From the cell containing the given text, extract its center point as [x, y] coordinate. 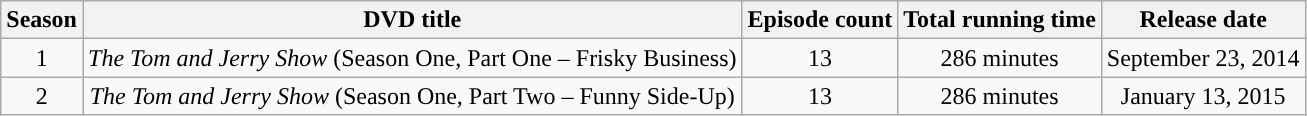
Season [42, 20]
Episode count [820, 20]
The Tom and Jerry Show (Season One, Part Two – Funny Side-Up) [412, 96]
January 13, 2015 [1203, 96]
DVD title [412, 20]
1 [42, 58]
Release date [1203, 20]
2 [42, 96]
The Tom and Jerry Show (Season One, Part One – Frisky Business) [412, 58]
September 23, 2014 [1203, 58]
Total running time [1000, 20]
